Return (X, Y) of the center of cell containing provided text 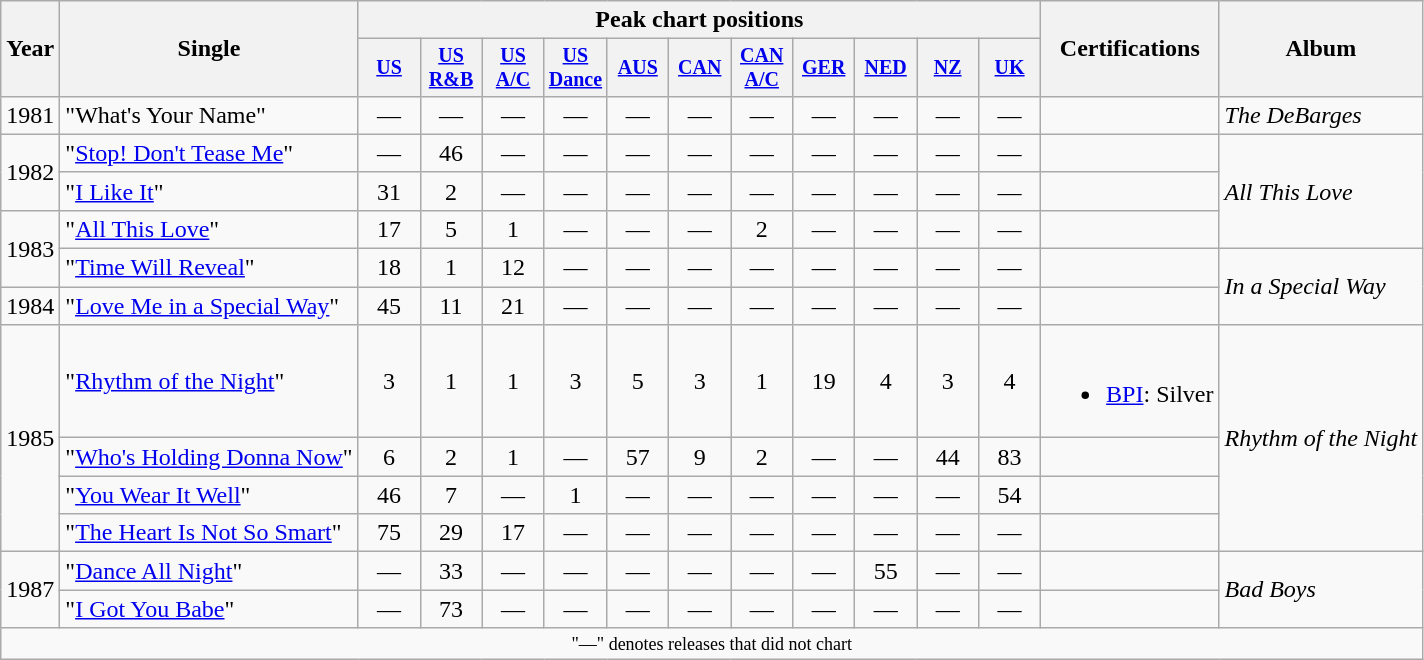
CAN (700, 68)
Album (1321, 49)
31 (389, 191)
CANA/C (762, 68)
1982 (30, 172)
US (389, 68)
Single (209, 49)
GER (824, 68)
USA/C (513, 68)
44 (948, 457)
USR&B (451, 68)
18 (389, 268)
NZ (948, 68)
1981 (30, 115)
19 (824, 382)
83 (1010, 457)
UK (1010, 68)
73 (451, 609)
"Who's Holding Donna Now" (209, 457)
"The Heart Is Not So Smart" (209, 533)
The DeBarges (1321, 115)
7 (451, 495)
"All This Love" (209, 229)
29 (451, 533)
12 (513, 268)
All This Love (1321, 191)
Certifications (1130, 49)
55 (886, 571)
75 (389, 533)
"—" denotes releases that did not chart (712, 644)
45 (389, 306)
In a Special Way (1321, 287)
Year (30, 49)
1983 (30, 248)
6 (389, 457)
"What's Your Name" (209, 115)
USDance (576, 68)
1984 (30, 306)
"You Wear It Well" (209, 495)
9 (700, 457)
"Dance All Night" (209, 571)
1985 (30, 438)
21 (513, 306)
BPI: Silver (1130, 382)
"I Like It" (209, 191)
"Love Me in a Special Way" (209, 306)
"Time Will Reveal" (209, 268)
54 (1010, 495)
"Rhythm of the Night" (209, 382)
Bad Boys (1321, 590)
AUS (638, 68)
Rhythm of the Night (1321, 438)
11 (451, 306)
57 (638, 457)
NED (886, 68)
"Stop! Don't Tease Me" (209, 153)
"I Got You Babe" (209, 609)
33 (451, 571)
1987 (30, 590)
Peak chart positions (699, 20)
